Provide the [x, y] coordinate of the cell's center where the given text is located.  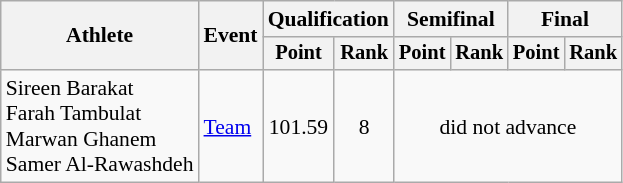
101.59 [299, 126]
Semifinal [451, 19]
Athlete [100, 36]
Sireen BarakatFarah TambulatMarwan GhanemSamer Al-Rawashdeh [100, 126]
did not advance [508, 126]
8 [364, 126]
Qualification [328, 19]
Event [231, 36]
Final [565, 19]
Team [231, 126]
